Pinpoint the cell where the given text exists, returning its [X, Y] midpoint coordinate. 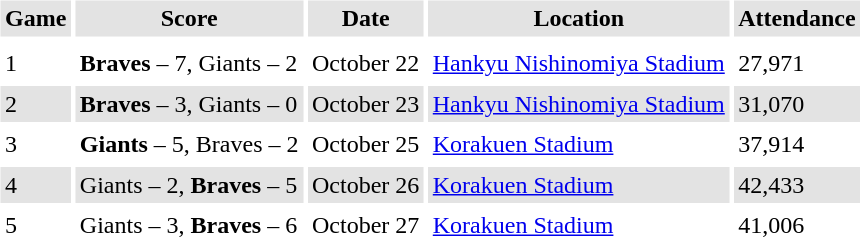
October 22 [365, 64]
Braves – 3, Giants – 0 [189, 104]
Score [189, 18]
4 [35, 185]
Giants – 5, Braves – 2 [189, 144]
1 [35, 64]
Giants – 2, Braves – 5 [189, 185]
2 [35, 104]
Date [365, 18]
Location [578, 18]
October 23 [365, 104]
October 25 [365, 144]
Attendance [797, 18]
October 26 [365, 185]
37,914 [797, 144]
31,070 [797, 104]
3 [35, 144]
42,433 [797, 185]
Braves – 7, Giants – 2 [189, 64]
27,971 [797, 64]
Game [35, 18]
